From the cell containing the given text, extract its center point as [x, y] coordinate. 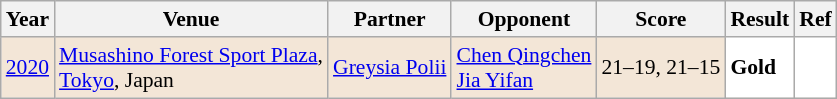
2020 [28, 68]
Musashino Forest Sport Plaza,Tokyo, Japan [191, 68]
21–19, 21–15 [660, 68]
Venue [191, 19]
Greysia Polii [390, 68]
Partner [390, 19]
Score [660, 19]
Year [28, 19]
Chen Qingchen Jia Yifan [524, 68]
Opponent [524, 19]
Ref [815, 19]
Gold [760, 68]
Result [760, 19]
